Return [x, y] of the center of cell containing provided text 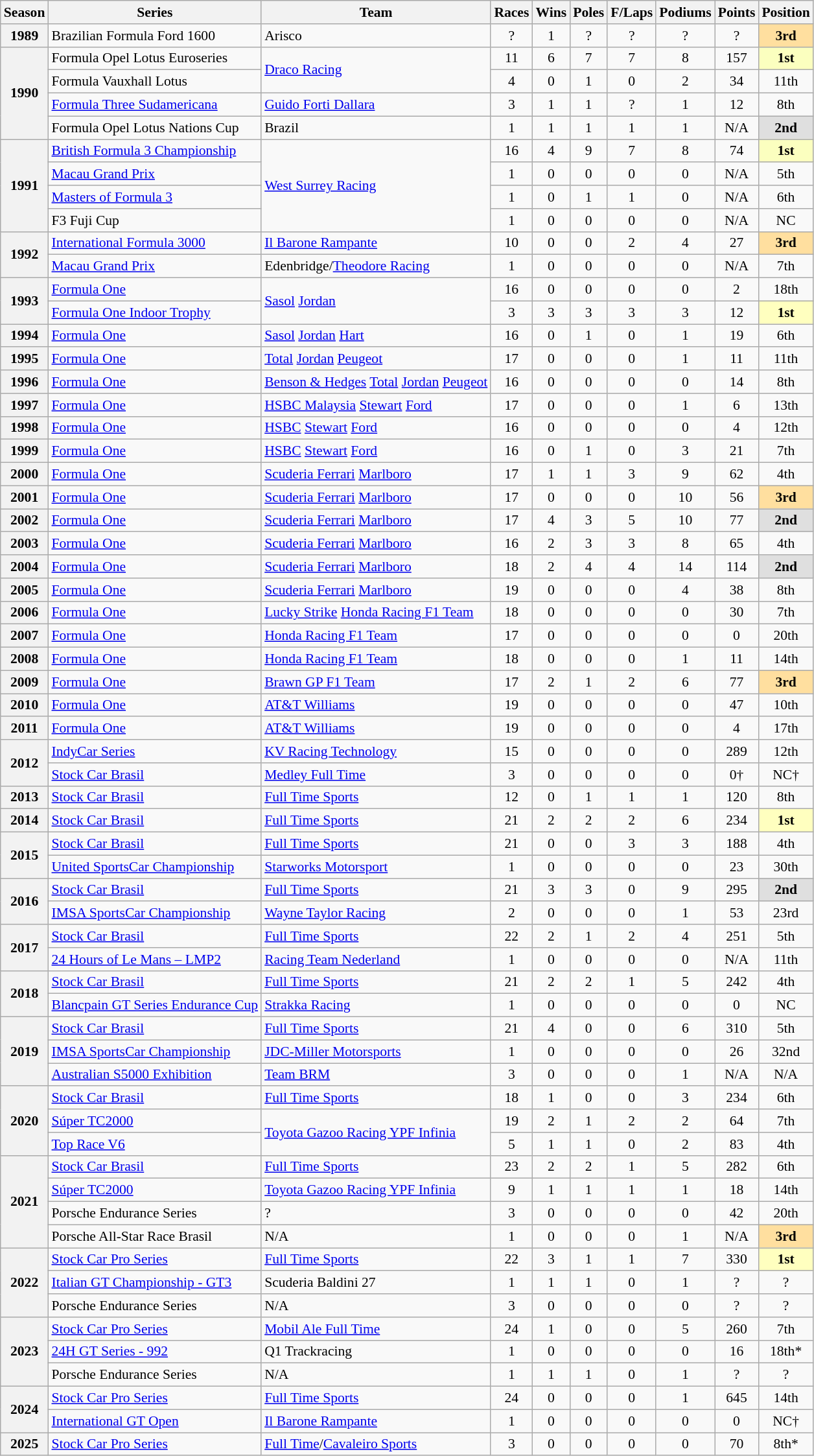
1992 [25, 254]
1998 [25, 428]
Q1 Trackracing [376, 1352]
2001 [25, 497]
310 [737, 1029]
157 [737, 58]
1993 [25, 301]
17th [785, 729]
Arisco [376, 36]
13th [785, 405]
24H GT Series - 992 [154, 1352]
Formula Opel Lotus Euroseries [154, 58]
2002 [25, 521]
Formula One Indoor Trophy [154, 312]
2018 [25, 993]
260 [737, 1329]
64 [737, 1121]
2003 [25, 544]
2019 [25, 1051]
1989 [25, 36]
23rd [785, 913]
Medley Full Time [376, 775]
120 [737, 797]
2007 [25, 636]
Total Jordan Peugeot [376, 359]
2000 [25, 475]
Wayne Taylor Racing [376, 913]
2012 [25, 762]
Strakka Racing [376, 1005]
188 [737, 844]
Brawn GP F1 Team [376, 682]
F/Laps [631, 12]
Australian S5000 Exhibition [154, 1075]
2025 [25, 1444]
2021 [25, 1201]
114 [737, 567]
15 [511, 751]
70 [737, 1444]
West Surrey Racing [376, 185]
Starworks Motorsport [376, 867]
8th* [785, 1444]
32nd [785, 1051]
Masters of Formula 3 [154, 197]
18th [785, 290]
KV Racing Technology [376, 751]
International Formula 3000 [154, 243]
International GT Open [154, 1421]
53 [737, 913]
47 [737, 705]
2013 [25, 797]
2022 [25, 1282]
Formula Vauxhall Lotus [154, 82]
2016 [25, 901]
24 Hours of Le Mans – LMP2 [154, 959]
2023 [25, 1352]
Formula Opel Lotus Nations Cup [154, 128]
Sasol Jordan Hart [376, 336]
Races [511, 12]
Poles [588, 12]
Podiums [686, 12]
Sasol Jordan [376, 301]
30th [785, 867]
56 [737, 497]
2006 [25, 613]
Draco Racing [376, 70]
2017 [25, 948]
2008 [25, 659]
Edenbridge/Theodore Racing [376, 266]
United SportsCar Championship [154, 867]
242 [737, 982]
2014 [25, 821]
30 [737, 613]
74 [737, 151]
HSBC Malaysia Stewart Ford [376, 405]
Guido Forti Dallara [376, 105]
330 [737, 1260]
645 [737, 1398]
62 [737, 475]
1994 [25, 336]
Mobil Ale Full Time [376, 1329]
1991 [25, 185]
0† [737, 775]
Scuderia Baldini 27 [376, 1283]
1996 [25, 382]
251 [737, 936]
42 [737, 1214]
Brazilian Formula Ford 1600 [154, 36]
2010 [25, 705]
38 [737, 590]
2004 [25, 567]
Team BRM [376, 1075]
British Formula 3 Championship [154, 151]
34 [737, 82]
F3 Fuji Cup [154, 220]
289 [737, 751]
65 [737, 544]
2024 [25, 1409]
1995 [25, 359]
Porsche All-Star Race Brasil [154, 1236]
Points [737, 12]
2011 [25, 729]
2020 [25, 1121]
Wins [551, 12]
10th [785, 705]
1999 [25, 451]
Full Time/Cavaleiro Sports [376, 1444]
Blancpain GT Series Endurance Cup [154, 1005]
Italian GT Championship - GT3 [154, 1283]
83 [737, 1144]
Brazil [376, 128]
JDC-Miller Motorsports [376, 1051]
2009 [25, 682]
Season [25, 12]
2005 [25, 590]
IndyCar Series [154, 751]
Team [376, 12]
Top Race V6 [154, 1144]
295 [737, 890]
1997 [25, 405]
Series [154, 12]
282 [737, 1167]
2015 [25, 856]
Racing Team Nederland [376, 959]
27 [737, 243]
Formula Three Sudamericana [154, 105]
18th* [785, 1352]
Benson & Hedges Total Jordan Peugeot [376, 382]
Lucky Strike Honda Racing F1 Team [376, 613]
Position [785, 12]
26 [737, 1051]
1990 [25, 93]
